Provide the (x, y) coordinate of the cell's center where the given text is located.  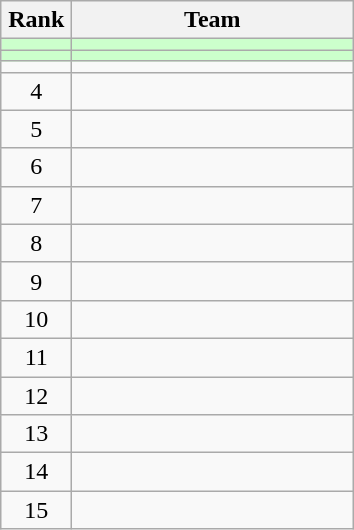
13 (36, 434)
Team (212, 20)
7 (36, 205)
10 (36, 319)
9 (36, 281)
Rank (36, 20)
11 (36, 357)
14 (36, 472)
8 (36, 243)
6 (36, 167)
15 (36, 510)
4 (36, 91)
12 (36, 395)
5 (36, 129)
